Return the [X, Y] coordinate for the center point of the cell that contains the specified text.  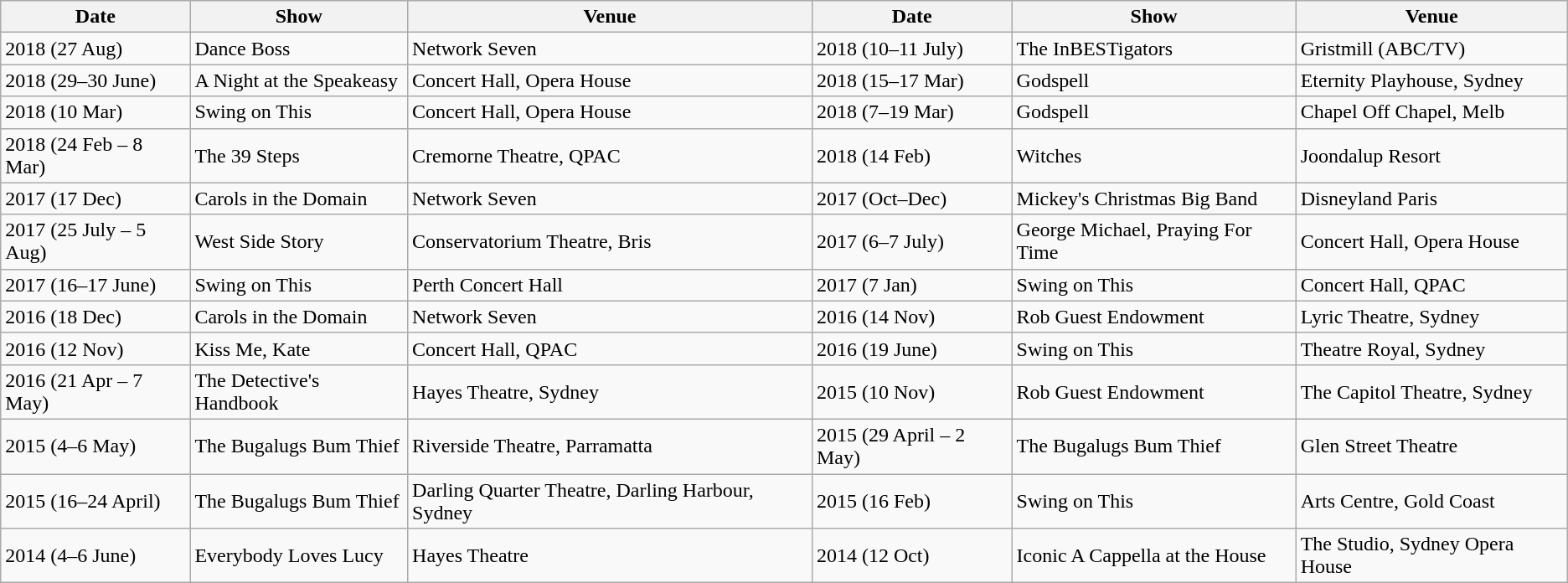
Witches [1154, 156]
Dance Boss [299, 49]
West Side Story [299, 241]
The 39 Steps [299, 156]
Everybody Loves Lucy [299, 556]
2014 (4–6 June) [95, 556]
2018 (10 Mar) [95, 112]
Hayes Theatre [610, 556]
2018 (14 Feb) [911, 156]
2017 (7 Jan) [911, 285]
2016 (21 Apr – 7 May) [95, 392]
Eternity Playhouse, Sydney [1431, 80]
Riverside Theatre, Parramatta [610, 446]
Gristmill (ABC/TV) [1431, 49]
2016 (19 June) [911, 348]
Perth Concert Hall [610, 285]
2017 (Oct–Dec) [911, 199]
Mickey's Christmas Big Band [1154, 199]
The Detective's Handbook [299, 392]
The InBESTigators [1154, 49]
2014 (12 Oct) [911, 556]
2018 (27 Aug) [95, 49]
Arts Centre, Gold Coast [1431, 501]
Darling Quarter Theatre, Darling Harbour, Sydney [610, 501]
2017 (6–7 July) [911, 241]
2015 (10 Nov) [911, 392]
The Capitol Theatre, Sydney [1431, 392]
Kiss Me, Kate [299, 348]
Disneyland Paris [1431, 199]
2017 (16–17 June) [95, 285]
George Michael, Praying For Time [1154, 241]
2018 (29–30 June) [95, 80]
2018 (10–11 July) [911, 49]
2018 (24 Feb – 8 Mar) [95, 156]
2015 (29 April – 2 May) [911, 446]
Glen Street Theatre [1431, 446]
Conservatorium Theatre, Bris [610, 241]
2015 (16–24 April) [95, 501]
Hayes Theatre, Sydney [610, 392]
2015 (4–6 May) [95, 446]
2018 (7–19 Mar) [911, 112]
2016 (14 Nov) [911, 317]
Lyric Theatre, Sydney [1431, 317]
A Night at the Speakeasy [299, 80]
Theatre Royal, Sydney [1431, 348]
The Studio, Sydney Opera House [1431, 556]
2017 (17 Dec) [95, 199]
Iconic A Cappella at the House [1154, 556]
Chapel Off Chapel, Melb [1431, 112]
2017 (25 July – 5 Aug) [95, 241]
2016 (12 Nov) [95, 348]
2016 (18 Dec) [95, 317]
Cremorne Theatre, QPAC [610, 156]
2015 (16 Feb) [911, 501]
2018 (15–17 Mar) [911, 80]
Joondalup Resort [1431, 156]
